Capture the cell that displays the provided text and extract its (x, y) central coordinate. 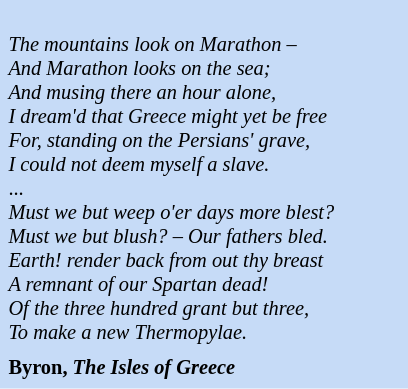
Byron, The Isles of Greece (204, 368)
